Identify which cell holds the provided text, then report its [X, Y] central coordinate. 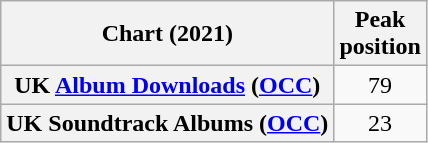
79 [380, 85]
Peakposition [380, 34]
Chart (2021) [168, 34]
UK Soundtrack Albums (OCC) [168, 123]
UK Album Downloads (OCC) [168, 85]
23 [380, 123]
